Determine the (x, y) coordinate at the center of the cell enclosing the given text.  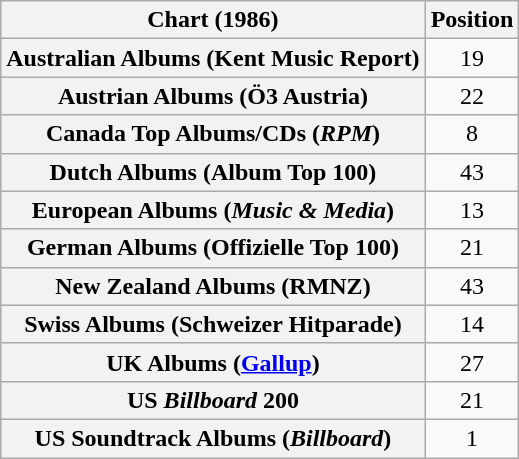
19 (472, 58)
US Soundtrack Albums (Billboard) (213, 438)
Position (472, 20)
Canada Top Albums/CDs (RPM) (213, 134)
European Albums (Music & Media) (213, 210)
Swiss Albums (Schweizer Hitparade) (213, 324)
UK Albums (Gallup) (213, 362)
Chart (1986) (213, 20)
1 (472, 438)
German Albums (Offizielle Top 100) (213, 248)
13 (472, 210)
27 (472, 362)
New Zealand Albums (RMNZ) (213, 286)
Dutch Albums (Album Top 100) (213, 172)
Australian Albums (Kent Music Report) (213, 58)
22 (472, 96)
14 (472, 324)
US Billboard 200 (213, 400)
8 (472, 134)
Austrian Albums (Ö3 Austria) (213, 96)
